Determine the [x, y] coordinate at the center of the cell enclosing the given text.  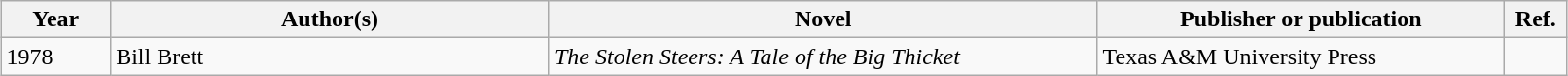
Author(s) [331, 19]
Publisher or publication [1301, 19]
1978 [56, 57]
The Stolen Steers: A Tale of the Big Thicket [823, 57]
Year [56, 19]
Texas A&M University Press [1301, 57]
Bill Brett [331, 57]
Ref. [1536, 19]
Novel [823, 19]
